Locate the cell with the specified text and output its (x, y) center coordinate. 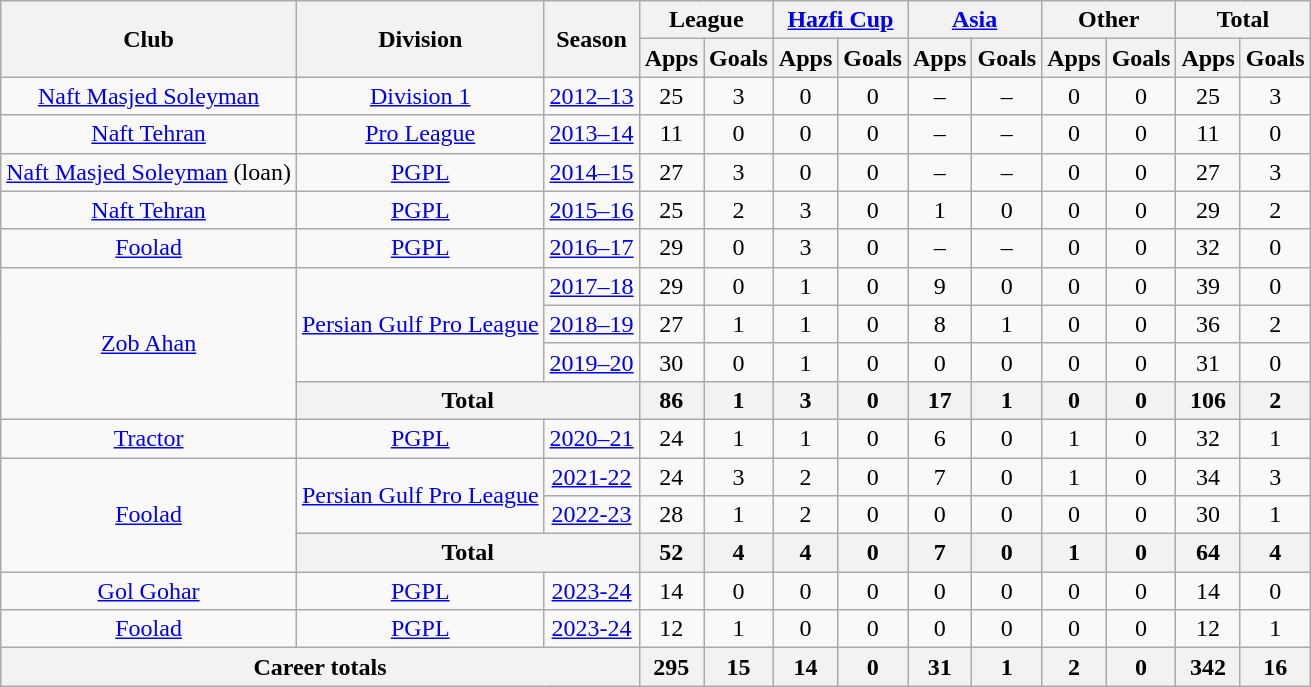
Tractor (149, 438)
36 (1208, 324)
Career totals (320, 667)
League (706, 20)
295 (671, 667)
106 (1208, 400)
64 (1208, 553)
Club (149, 39)
2017–18 (592, 286)
15 (739, 667)
16 (1275, 667)
9 (940, 286)
17 (940, 400)
2012–13 (592, 96)
Division 1 (420, 96)
28 (671, 515)
Gol Gohar (149, 591)
Hazfi Cup (840, 20)
Season (592, 39)
Naft Masjed Soleyman (149, 96)
2022-23 (592, 515)
Zob Ahan (149, 343)
86 (671, 400)
8 (940, 324)
Other (1109, 20)
2016–17 (592, 248)
6 (940, 438)
2015–16 (592, 210)
342 (1208, 667)
Division (420, 39)
2018–19 (592, 324)
2020–21 (592, 438)
2021-22 (592, 477)
Asia (975, 20)
Pro League (420, 134)
2019–20 (592, 362)
52 (671, 553)
34 (1208, 477)
2013–14 (592, 134)
Naft Masjed Soleyman (loan) (149, 172)
39 (1208, 286)
2014–15 (592, 172)
